Find where the given text appears and provide that cell's center as (X, Y) coordinate. 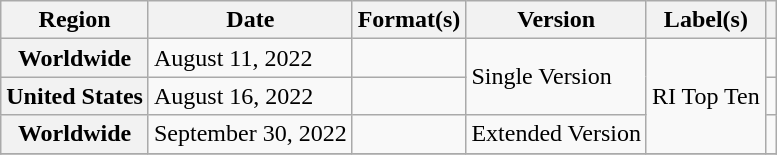
Extended Version (556, 134)
Version (556, 20)
Label(s) (706, 20)
United States (75, 96)
Format(s) (409, 20)
August 11, 2022 (250, 58)
Region (75, 20)
Single Version (556, 77)
Date (250, 20)
September 30, 2022 (250, 134)
August 16, 2022 (250, 96)
RI Top Ten (706, 96)
